Search for the cell housing the specified text and yield its (X, Y) center coordinate. 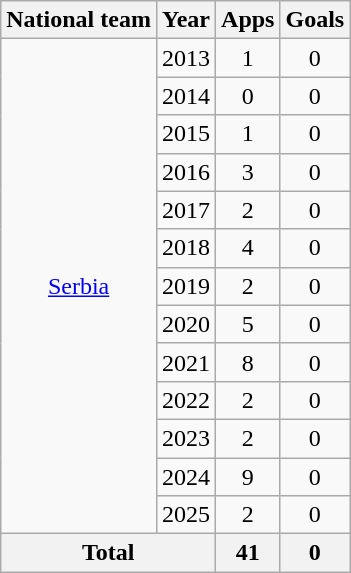
2017 (186, 210)
2014 (186, 96)
2013 (186, 58)
Serbia (79, 286)
3 (248, 172)
2021 (186, 362)
2024 (186, 477)
2016 (186, 172)
National team (79, 20)
2020 (186, 324)
2018 (186, 248)
41 (248, 553)
5 (248, 324)
Goals (315, 20)
Apps (248, 20)
8 (248, 362)
2015 (186, 134)
2022 (186, 400)
2019 (186, 286)
2025 (186, 515)
Total (108, 553)
9 (248, 477)
2023 (186, 438)
4 (248, 248)
Year (186, 20)
